Identify which cell holds the provided text, then report its [x, y] central coordinate. 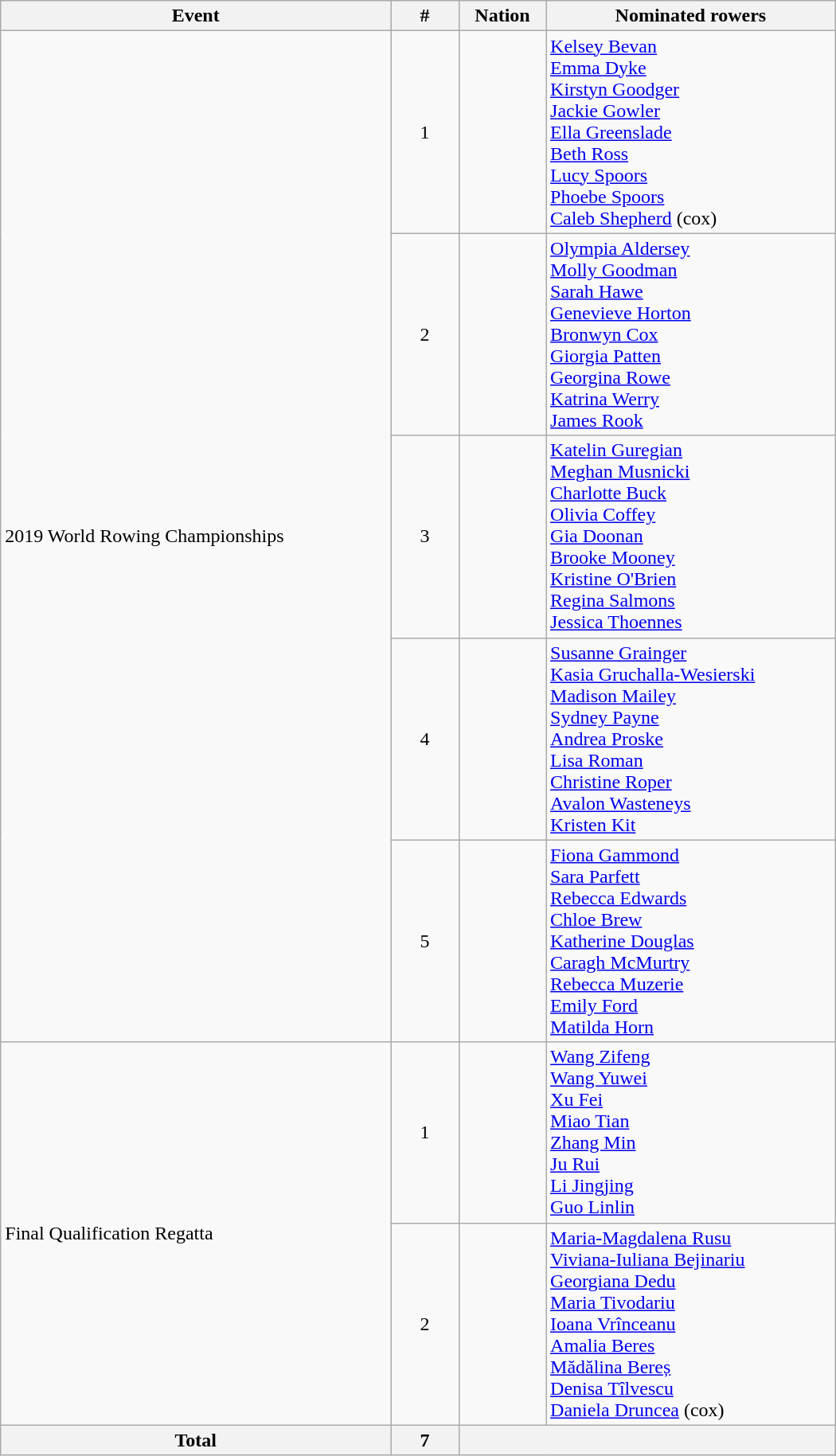
4 [424, 739]
3 [424, 537]
Wang ZifengWang YuweiXu FeiMiao TianZhang MinJu RuiLi JingjingGuo Linlin [691, 1132]
# [424, 16]
5 [424, 941]
Nominated rowers [691, 16]
7 [424, 1440]
2019 World Rowing Championships [196, 537]
Fiona GammondSara ParfettRebecca EdwardsChloe BrewKatherine DouglasCaragh McMurtryRebecca MuzerieEmily FordMatilda Horn [691, 941]
Nation [503, 16]
Katelin GuregianMeghan MusnickiCharlotte BuckOlivia CoffeyGia DoonanBrooke MooneyKristine O'BrienRegina SalmonsJessica Thoennes [691, 537]
Event [196, 16]
Olympia AlderseyMolly GoodmanSarah HaweGenevieve HortonBronwyn CoxGiorgia PattenGeorgina RoweKatrina WerryJames Rook [691, 334]
Final Qualification Regatta [196, 1234]
Kelsey BevanEmma DykeKirstyn GoodgerJackie GowlerElla GreensladeBeth RossLucy SpoorsPhoebe SpoorsCaleb Shepherd (cox) [691, 132]
Susanne GraingerKasia Gruchalla-WesierskiMadison MaileySydney PayneAndrea ProskeLisa RomanChristine RoperAvalon WasteneysKristen Kit [691, 739]
Total [196, 1440]
